Detect which cell encompasses the target text, then output its [X, Y] center coordinate. 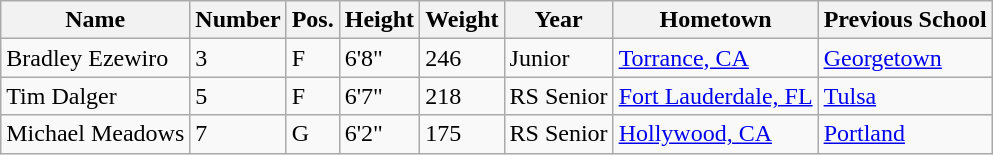
Previous School [905, 20]
Hometown [716, 20]
Georgetown [905, 58]
246 [462, 58]
Year [558, 20]
Pos. [312, 20]
Height [379, 20]
Number [238, 20]
175 [462, 134]
6'8" [379, 58]
Portland [905, 134]
Michael Meadows [96, 134]
Tulsa [905, 96]
Torrance, CA [716, 58]
218 [462, 96]
6'7" [379, 96]
Weight [462, 20]
Fort Lauderdale, FL [716, 96]
Bradley Ezewiro [96, 58]
3 [238, 58]
Hollywood, CA [716, 134]
Name [96, 20]
G [312, 134]
Tim Dalger [96, 96]
Junior [558, 58]
7 [238, 134]
6'2" [379, 134]
5 [238, 96]
